Identify which cell holds the provided text, then report its (x, y) central coordinate. 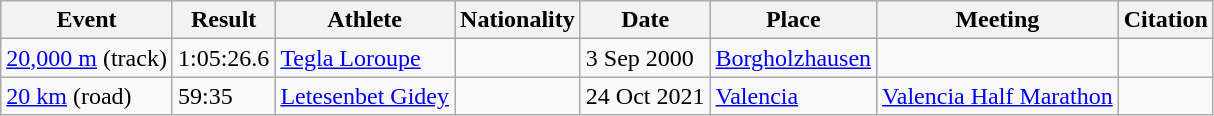
Meeting (998, 20)
Place (794, 20)
Valencia (794, 96)
Valencia Half Marathon (998, 96)
3 Sep 2000 (645, 58)
Tegla Loroupe (365, 58)
20 km (road) (87, 96)
Event (87, 20)
1:05:26.6 (223, 58)
Result (223, 20)
Borgholzhausen (794, 58)
20,000 m (track) (87, 58)
Athlete (365, 20)
Nationality (518, 20)
59:35 (223, 96)
Citation (1166, 20)
Date (645, 20)
Letesenbet Gidey (365, 96)
24 Oct 2021 (645, 96)
